Determine the [x, y] coordinate at the center of the cell enclosing the given text.  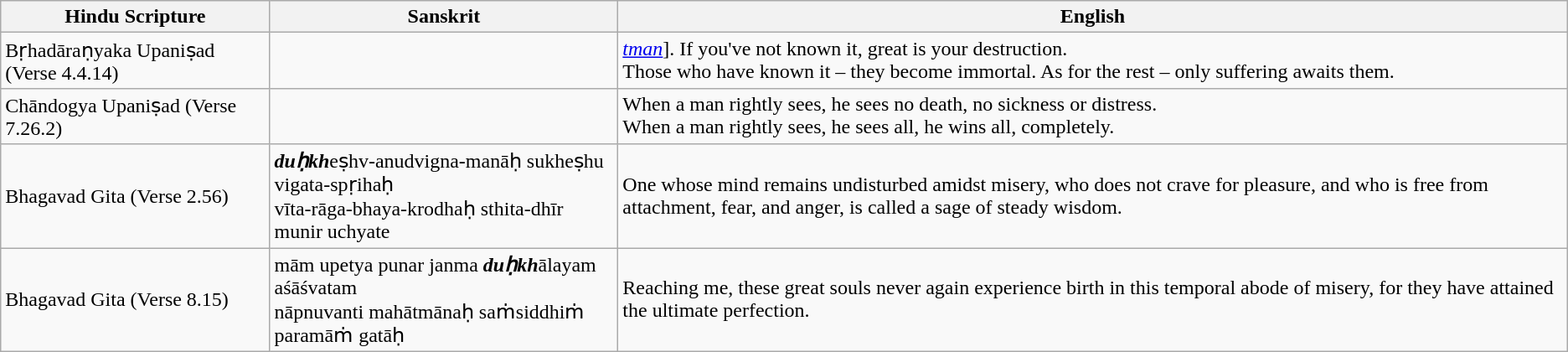
Bṛhadāraṇyaka Upaniṣad (Verse 4.4.14) [136, 60]
English [1092, 17]
Sanskrit [444, 17]
Bhagavad Gita (Verse 2.56) [136, 196]
When a man rightly sees, he sees no death, no sickness or distress.When a man rightly sees, he sees all, he wins all, completely. [1092, 116]
Chāndogya Upaniṣad (Verse 7.26.2) [136, 116]
Bhagavad Gita (Verse 8.15) [136, 300]
Reaching me, these great souls never again experience birth in this temporal abode of misery, for they have attained the ultimate perfection. [1092, 300]
duḥkheṣhv-anudvigna-manāḥ sukheṣhu vigata-spṛihaḥvīta-rāga-bhaya-krodhaḥ sthita-dhīr munir uchyate [444, 196]
mām upetya punar janma duḥkhālayam aśāśvatamnāpnuvanti mahātmānaḥ saṁsiddhiṁ paramāṁ gatāḥ [444, 300]
Hindu Scripture [136, 17]
